Locate the cell with the specified text and output its [x, y] center coordinate. 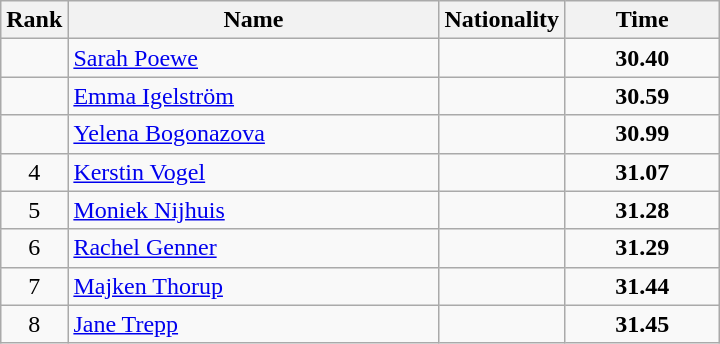
Majken Thorup [254, 286]
30.40 [642, 58]
31.45 [642, 324]
Sarah Poewe [254, 58]
Nationality [502, 20]
31.28 [642, 210]
Jane Trepp [254, 324]
30.99 [642, 134]
Kerstin Vogel [254, 172]
5 [34, 210]
31.29 [642, 248]
8 [34, 324]
Rachel Genner [254, 248]
30.59 [642, 96]
Name [254, 20]
Emma Igelström [254, 96]
6 [34, 248]
Moniek Nijhuis [254, 210]
31.44 [642, 286]
Yelena Bogonazova [254, 134]
31.07 [642, 172]
7 [34, 286]
4 [34, 172]
Rank [34, 20]
Time [642, 20]
